Locate the cell with the specified text and output its (X, Y) center coordinate. 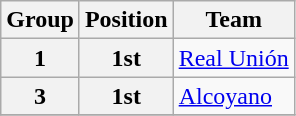
Team (234, 20)
1 (40, 58)
Group (40, 20)
Position (126, 20)
Real Unión (234, 58)
Alcoyano (234, 96)
3 (40, 96)
